Search for the cell housing the specified text and yield its (X, Y) center coordinate. 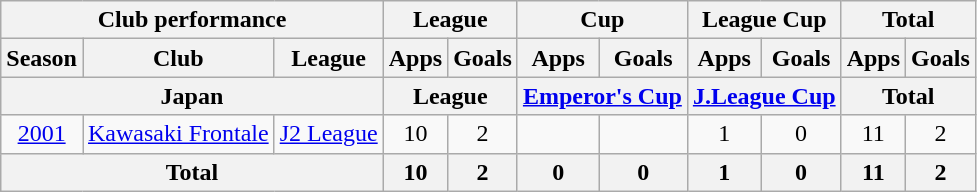
Club performance (192, 20)
Japan (192, 96)
J.League Cup (764, 96)
Emperor's Cup (602, 96)
Cup (602, 20)
2001 (42, 134)
J2 League (328, 134)
League Cup (764, 20)
Kawasaki Frontale (178, 134)
Club (178, 58)
Season (42, 58)
